Identify which cell holds the provided text, then report its (x, y) central coordinate. 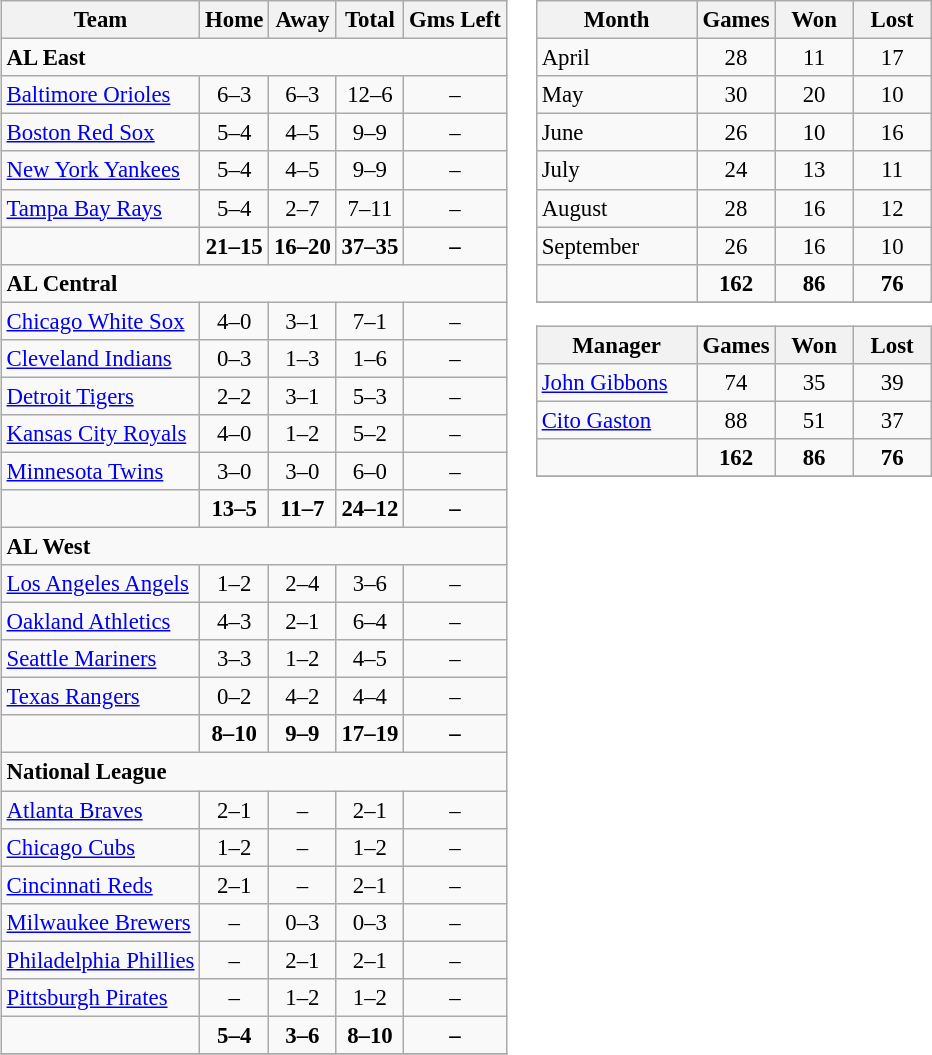
Pittsburgh Pirates (100, 997)
7–11 (370, 208)
Kansas City Royals (100, 434)
July (616, 170)
4–4 (370, 697)
11–7 (303, 509)
Baltimore Orioles (100, 95)
7–1 (370, 321)
Chicago White Sox (100, 321)
Cleveland Indians (100, 358)
13 (814, 170)
5–2 (370, 434)
2–2 (234, 396)
88 (736, 420)
Philadelphia Phillies (100, 960)
37 (892, 420)
Cito Gaston (616, 420)
16–20 (303, 246)
National League (254, 772)
Minnesota Twins (100, 471)
New York Yankees (100, 170)
Detroit Tigers (100, 396)
AL West (254, 546)
AL East (254, 58)
12 (892, 208)
30 (736, 95)
51 (814, 420)
4–2 (303, 697)
Team (100, 20)
Seattle Mariners (100, 659)
1–6 (370, 358)
May (616, 95)
AL Central (254, 283)
21–15 (234, 246)
0–2 (234, 697)
Texas Rangers (100, 697)
1–3 (303, 358)
August (616, 208)
Tampa Bay Rays (100, 208)
Gms Left (455, 20)
Manager (616, 345)
Total (370, 20)
2–4 (303, 584)
Cincinnati Reds (100, 885)
Oakland Athletics (100, 622)
Home (234, 20)
Boston Red Sox (100, 133)
Milwaukee Brewers (100, 922)
4–3 (234, 622)
17 (892, 58)
17–19 (370, 734)
5–3 (370, 396)
Los Angeles Angels (100, 584)
37–35 (370, 246)
Atlanta Braves (100, 809)
Month (616, 20)
24 (736, 170)
6–4 (370, 622)
20 (814, 95)
June (616, 133)
Away (303, 20)
April (616, 58)
John Gibbons (616, 383)
12–6 (370, 95)
Chicago Cubs (100, 847)
3–3 (234, 659)
39 (892, 383)
2–7 (303, 208)
74 (736, 383)
24–12 (370, 509)
September (616, 246)
35 (814, 383)
13–5 (234, 509)
6–0 (370, 471)
